Detect which cell encompasses the target text, then output its [X, Y] center coordinate. 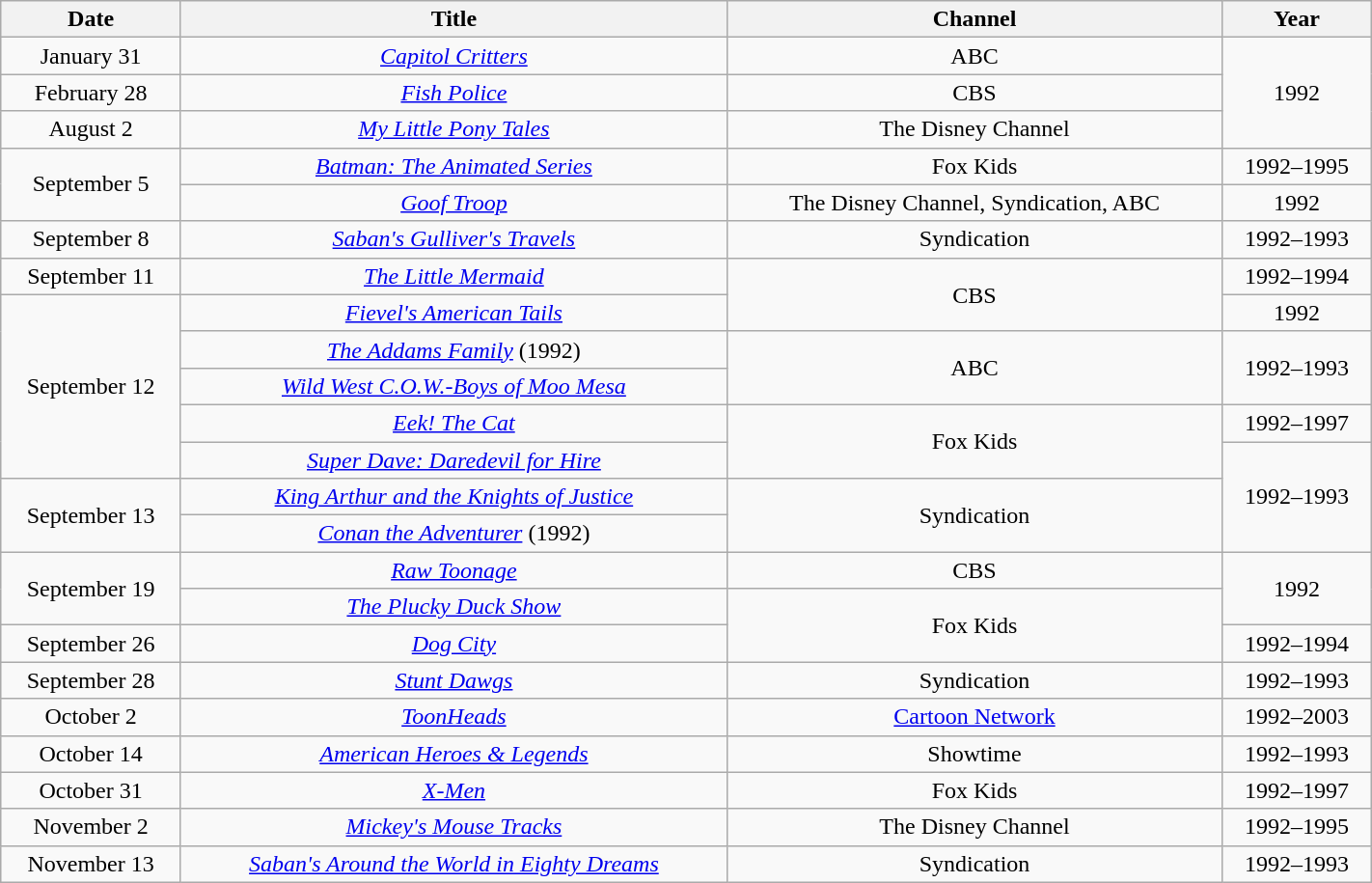
October 31 [91, 790]
Fievel's American Tails [453, 313]
Fish Police [453, 93]
Channel [974, 19]
Stunt Dawgs [453, 680]
October 2 [91, 717]
September 8 [91, 239]
September 26 [91, 644]
The Addams Family (1992) [453, 349]
September 28 [91, 680]
September 5 [91, 184]
Title [453, 19]
September 11 [91, 276]
Capitol Critters [453, 56]
Showtime [974, 754]
November 13 [91, 864]
Dog City [453, 644]
Saban's Around the World in Eighty Dreams [453, 864]
X-Men [453, 790]
Super Dave: Daredevil for Hire [453, 460]
The Disney Channel, Syndication, ABC [974, 203]
Mickey's Mouse Tracks [453, 827]
Date [91, 19]
August 2 [91, 129]
The Little Mermaid [453, 276]
Wild West C.O.W.-Boys of Moo Mesa [453, 386]
American Heroes & Legends [453, 754]
September 12 [91, 386]
October 14 [91, 754]
November 2 [91, 827]
Goof Troop [453, 203]
February 28 [91, 93]
Conan the Adventurer (1992) [453, 534]
My Little Pony Tales [453, 129]
1992–2003 [1297, 717]
Raw Toonage [453, 570]
January 31 [91, 56]
September 19 [91, 589]
Eek! The Cat [453, 423]
Year [1297, 19]
ToonHeads [453, 717]
Batman: The Animated Series [453, 166]
Cartoon Network [974, 717]
Saban's Gulliver's Travels [453, 239]
King Arthur and the Knights of Justice [453, 497]
September 13 [91, 515]
The Plucky Duck Show [453, 607]
